From the cell containing the given text, extract its center point as (X, Y) coordinate. 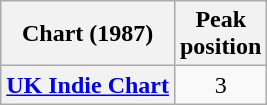
Peakposition (220, 34)
3 (220, 85)
UK Indie Chart (88, 85)
Chart (1987) (88, 34)
